Determine the (x, y) coordinate at the center of the cell enclosing the given text.  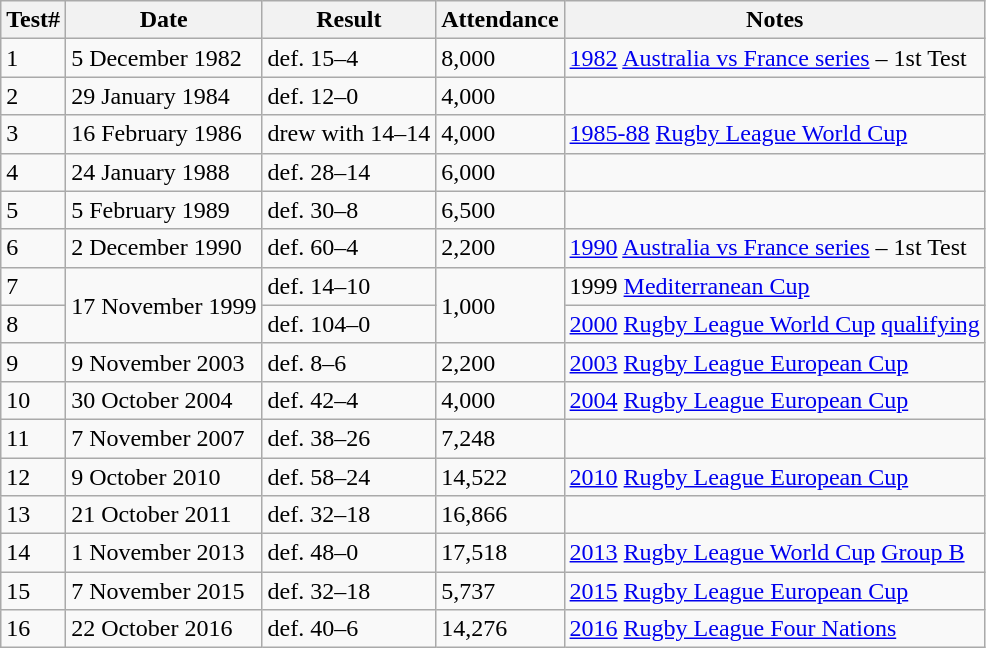
5,737 (500, 591)
14,522 (500, 477)
2000 Rugby League World Cup qualifying (774, 324)
def. 14–10 (349, 286)
6,500 (500, 210)
1,000 (500, 305)
def. 28–14 (349, 172)
10 (34, 400)
def. 58–24 (349, 477)
16 (34, 629)
5 (34, 210)
9 November 2003 (164, 362)
29 January 1984 (164, 96)
1 November 2013 (164, 553)
24 January 1988 (164, 172)
9 October 2010 (164, 477)
5 December 1982 (164, 58)
def. 42–4 (349, 400)
1982 Australia vs France series – 1st Test (774, 58)
2 (34, 96)
21 October 2011 (164, 515)
1 (34, 58)
16 February 1986 (164, 134)
6 (34, 248)
11 (34, 438)
17,518 (500, 553)
def. 60–4 (349, 248)
7 (34, 286)
2004 Rugby League European Cup (774, 400)
1990 Australia vs France series – 1st Test (774, 248)
17 November 1999 (164, 305)
def. 12–0 (349, 96)
8,000 (500, 58)
drew with 14–14 (349, 134)
1999 Mediterranean Cup (774, 286)
9 (34, 362)
7,248 (500, 438)
14 (34, 553)
15 (34, 591)
1985-88 Rugby League World Cup (774, 134)
Date (164, 20)
2016 Rugby League Four Nations (774, 629)
4 (34, 172)
2 December 1990 (164, 248)
7 November 2007 (164, 438)
16,866 (500, 515)
6,000 (500, 172)
2010 Rugby League European Cup (774, 477)
def. 30–8 (349, 210)
13 (34, 515)
Notes (774, 20)
def. 104–0 (349, 324)
def. 8–6 (349, 362)
5 February 1989 (164, 210)
22 October 2016 (164, 629)
def. 15–4 (349, 58)
7 November 2015 (164, 591)
8 (34, 324)
Attendance (500, 20)
Test# (34, 20)
3 (34, 134)
def. 40–6 (349, 629)
14,276 (500, 629)
def. 38–26 (349, 438)
2003 Rugby League European Cup (774, 362)
30 October 2004 (164, 400)
Result (349, 20)
2015 Rugby League European Cup (774, 591)
2013 Rugby League World Cup Group B (774, 553)
12 (34, 477)
def. 48–0 (349, 553)
